Extract the (X, Y) coordinate from the center of the cell holding the provided text.  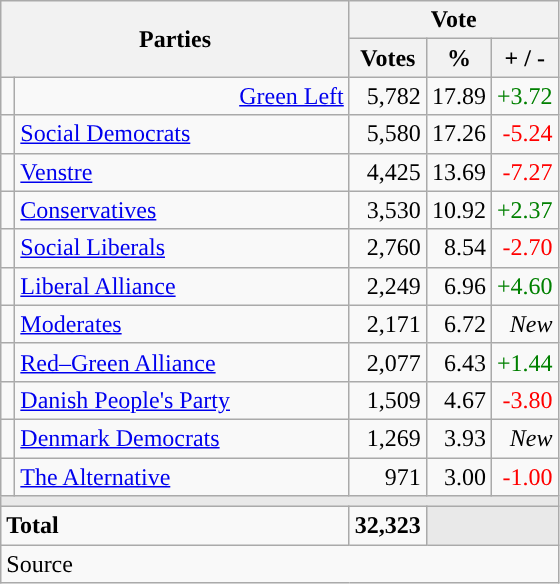
17.26 (458, 134)
-3.80 (524, 400)
2,077 (388, 362)
Total (176, 526)
Vote (454, 20)
Parties (176, 39)
Source (280, 564)
Venstre (182, 172)
-2.70 (524, 248)
-5.24 (524, 134)
1,509 (388, 400)
Social Democrats (182, 134)
13.69 (458, 172)
Moderates (182, 324)
-7.27 (524, 172)
2,171 (388, 324)
% (458, 58)
5,782 (388, 96)
-1.00 (524, 477)
+ / - (524, 58)
+2.37 (524, 210)
3.93 (458, 438)
Liberal Alliance (182, 286)
17.89 (458, 96)
32,323 (388, 526)
Denmark Democrats (182, 438)
6.96 (458, 286)
3.00 (458, 477)
Votes (388, 58)
4,425 (388, 172)
Social Liberals (182, 248)
6.43 (458, 362)
Danish People's Party (182, 400)
The Alternative (182, 477)
3,530 (388, 210)
Green Left (182, 96)
+4.60 (524, 286)
+3.72 (524, 96)
Conservatives (182, 210)
8.54 (458, 248)
2,249 (388, 286)
971 (388, 477)
6.72 (458, 324)
1,269 (388, 438)
4.67 (458, 400)
10.92 (458, 210)
Red–Green Alliance (182, 362)
2,760 (388, 248)
+1.44 (524, 362)
5,580 (388, 134)
